Return the (X, Y) coordinate for the center point of the cell that contains the specified text.  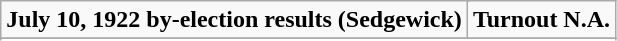
July 10, 1922 by-election results (Sedgewick) (234, 20)
Turnout N.A. (541, 20)
